From the cell containing the given text, extract its center point as [x, y] coordinate. 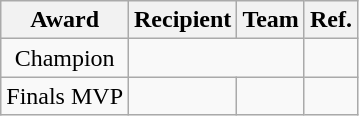
Finals MVP [65, 96]
Ref. [330, 20]
Award [65, 20]
Recipient [183, 20]
Team [271, 20]
Champion [65, 58]
